From the cell containing the given text, extract its center point as [x, y] coordinate. 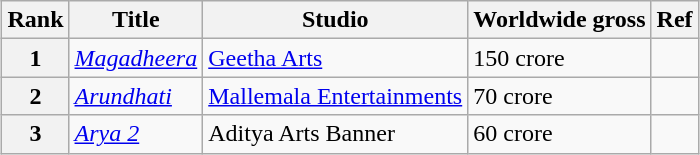
Geetha Arts [336, 58]
Studio [336, 20]
Arya 2 [136, 134]
150 crore [560, 58]
1 [36, 58]
Rank [36, 20]
Ref [674, 20]
3 [36, 134]
Title [136, 20]
60 crore [560, 134]
Mallemala Entertainments [336, 96]
Arundhati [136, 96]
Worldwide gross [560, 20]
Aditya Arts Banner [336, 134]
2 [36, 96]
70 crore [560, 96]
Magadheera [136, 58]
